Identify which cell holds the provided text, then report its (x, y) central coordinate. 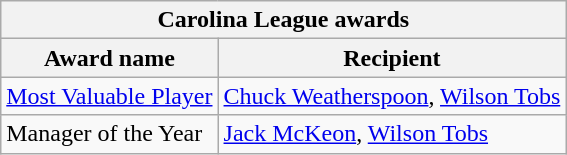
Chuck Weatherspoon, Wilson Tobs (392, 96)
Award name (110, 58)
Most Valuable Player (110, 96)
Manager of the Year (110, 134)
Jack McKeon, Wilson Tobs (392, 134)
Recipient (392, 58)
Carolina League awards (284, 20)
